Find where the given text appears and provide that cell's center as [x, y] coordinate. 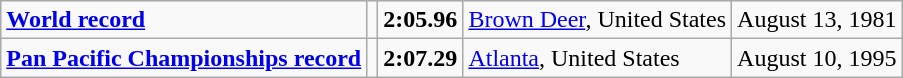
Pan Pacific Championships record [184, 58]
2:07.29 [420, 58]
August 13, 1981 [817, 20]
Brown Deer, United States [598, 20]
Atlanta, United States [598, 58]
August 10, 1995 [817, 58]
World record [184, 20]
2:05.96 [420, 20]
